Pinpoint the cell where the given text exists, returning its [x, y] midpoint coordinate. 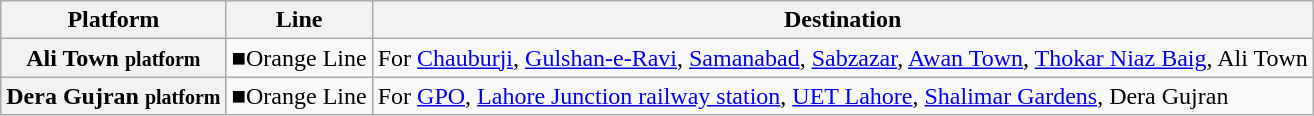
Platform [114, 20]
Ali Town platform [114, 58]
Dera Gujran platform [114, 96]
Destination [842, 20]
For Chauburji, Gulshan-e-Ravi, Samanabad, Sabzazar, Awan Town, Thokar Niaz Baig, Ali Town [842, 58]
Line [299, 20]
For GPO, Lahore Junction railway station, UET Lahore, Shalimar Gardens, Dera Gujran [842, 96]
